From the cell containing the given text, extract its center point as (X, Y) coordinate. 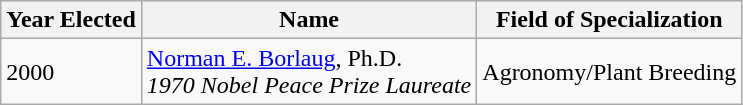
Field of Specialization (610, 20)
Agronomy/Plant Breeding (610, 72)
Year Elected (72, 20)
Norman E. Borlaug, Ph.D. 1970 Nobel Peace Prize Laureate (308, 72)
Name (308, 20)
2000 (72, 72)
